Locate the cell with the specified text and output its (x, y) center coordinate. 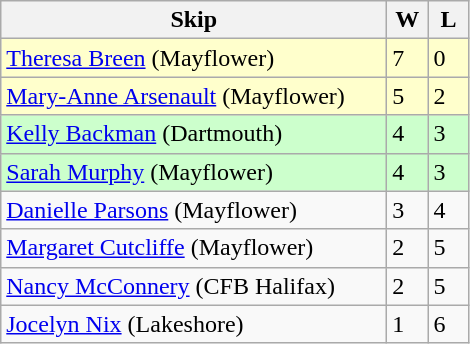
Margaret Cutcliffe (Mayflower) (194, 248)
Kelly Backman (Dartmouth) (194, 134)
1 (408, 324)
W (408, 20)
0 (448, 58)
Danielle Parsons (Mayflower) (194, 210)
6 (448, 324)
Skip (194, 20)
Mary-Anne Arsenault (Mayflower) (194, 96)
Theresa Breen (Mayflower) (194, 58)
Jocelyn Nix (Lakeshore) (194, 324)
7 (408, 58)
Nancy McConnery (CFB Halifax) (194, 286)
Sarah Murphy (Mayflower) (194, 172)
L (448, 20)
